Determine the [X, Y] coordinate at the center of the cell enclosing the given text.  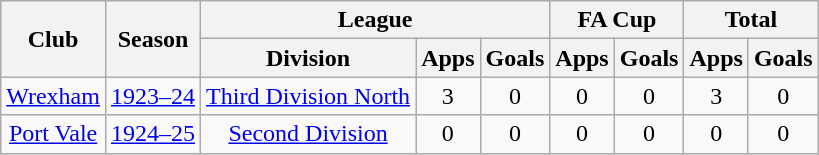
Total [751, 20]
League [376, 20]
Club [54, 39]
Wrexham [54, 96]
FA Cup [617, 20]
Port Vale [54, 134]
1924–25 [152, 134]
1923–24 [152, 96]
Division [308, 58]
Season [152, 39]
Third Division North [308, 96]
Second Division [308, 134]
